Search for the cell housing the specified text and yield its (X, Y) center coordinate. 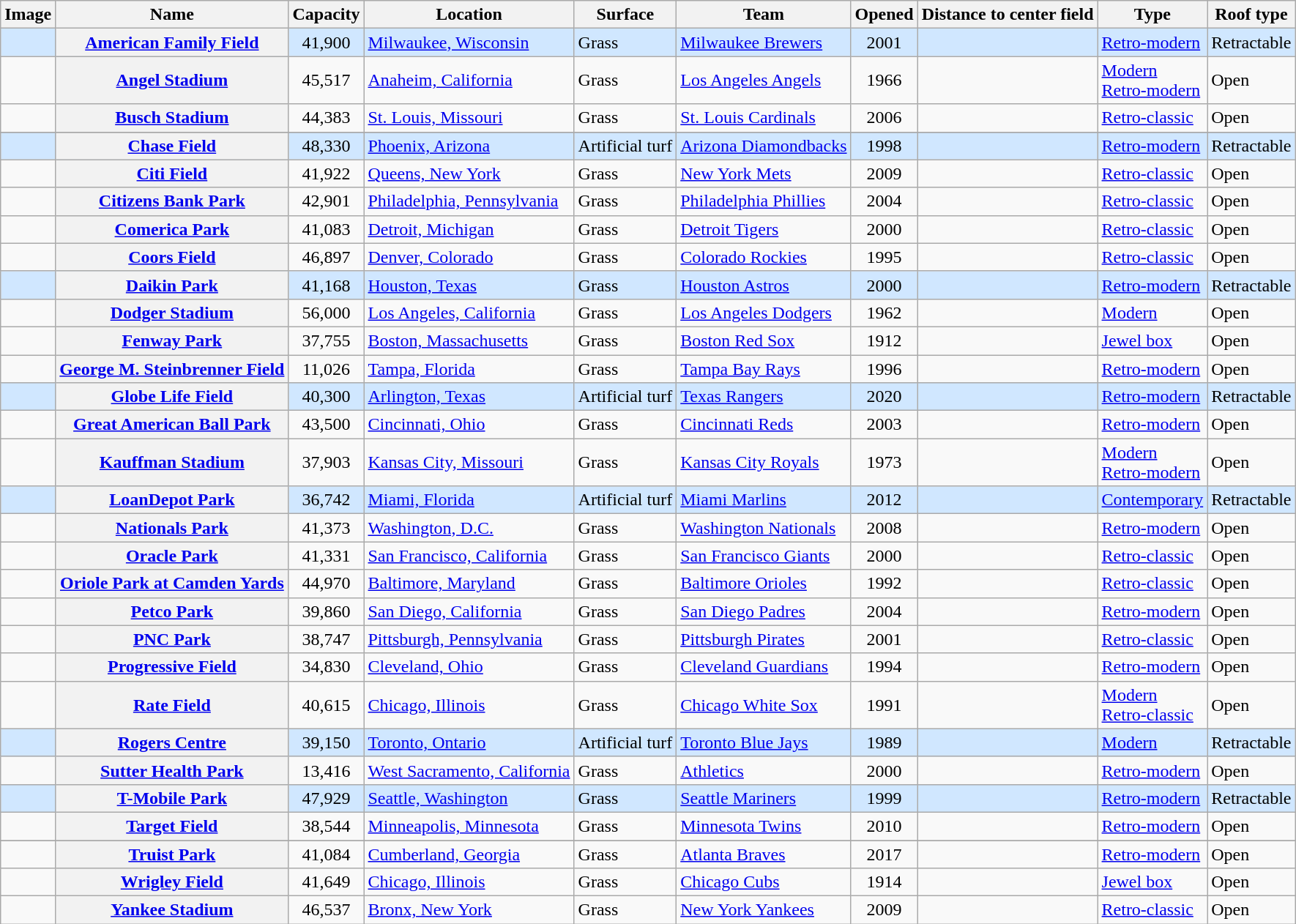
2003 (885, 425)
Sutter Health Park (172, 770)
41,168 (327, 285)
Toronto, Ontario (469, 742)
44,970 (327, 584)
Distance to center field (1008, 15)
Great American Ball Park (172, 425)
Atlanta Braves (764, 854)
Seattle, Washington (469, 798)
Cincinnati, Ohio (469, 425)
Wrigley Field (172, 882)
Citi Field (172, 174)
Bronx, New York (469, 910)
1999 (885, 798)
George M. Steinbrenner Field (172, 368)
Oracle Park (172, 556)
45,517 (327, 81)
Anaheim, California (469, 81)
Progressive Field (172, 667)
Busch Stadium (172, 118)
Citizens Bank Park (172, 201)
1914 (885, 882)
Colorado Rockies (764, 257)
37,755 (327, 340)
36,742 (327, 500)
Comerica Park (172, 229)
Yankee Stadium (172, 910)
Team (764, 15)
1998 (885, 146)
1966 (885, 81)
41,922 (327, 174)
Chase Field (172, 146)
St. Louis, Missouri (469, 118)
Houston Astros (764, 285)
2012 (885, 500)
1992 (885, 584)
41,373 (327, 528)
Cleveland, Ohio (469, 667)
1995 (885, 257)
47,929 (327, 798)
Baltimore Orioles (764, 584)
Miami, Florida (469, 500)
Toronto Blue Jays (764, 742)
38,544 (327, 826)
Los Angeles Angels (764, 81)
1912 (885, 340)
LoanDepot Park (172, 500)
Detroit Tigers (764, 229)
13,416 (327, 770)
Pittsburgh, Pennsylvania (469, 639)
Cumberland, Georgia (469, 854)
Coors Field (172, 257)
Cleveland Guardians (764, 667)
2017 (885, 854)
Tampa Bay Rays (764, 368)
PNC Park (172, 639)
Boston, Massachusetts (469, 340)
Daikin Park (172, 285)
41,083 (327, 229)
Arizona Diamondbacks (764, 146)
44,383 (327, 118)
43,500 (327, 425)
San Francisco, California (469, 556)
Texas Rangers (764, 397)
1994 (885, 667)
Kansas City, Missouri (469, 463)
Minneapolis, Minnesota (469, 826)
San Diego Padres (764, 611)
56,000 (327, 313)
Los Angeles, California (469, 313)
1989 (885, 742)
11,026 (327, 368)
Queens, New York (469, 174)
Image (28, 15)
West Sacramento, California (469, 770)
Tampa, Florida (469, 368)
34,830 (327, 667)
Detroit, Michigan (469, 229)
Washington, D.C. (469, 528)
1973 (885, 463)
46,897 (327, 257)
Capacity (327, 15)
Petco Park (172, 611)
Location (469, 15)
Seattle Mariners (764, 798)
ModernRetro-classic (1152, 704)
Milwaukee Brewers (764, 42)
Kauffman Stadium (172, 463)
41,084 (327, 854)
Nationals Park (172, 528)
Denver, Colorado (469, 257)
2008 (885, 528)
San Francisco Giants (764, 556)
Fenway Park (172, 340)
2020 (885, 397)
2006 (885, 118)
Houston, Texas (469, 285)
Oriole Park at Camden Yards (172, 584)
Contemporary (1152, 500)
Cincinnati Reds (764, 425)
Los Angeles Dodgers (764, 313)
48,330 (327, 146)
39,860 (327, 611)
46,537 (327, 910)
Rate Field (172, 704)
San Diego, California (469, 611)
Phoenix, Arizona (469, 146)
2010 (885, 826)
1962 (885, 313)
Rogers Centre (172, 742)
T-Mobile Park (172, 798)
Philadelphia Phillies (764, 201)
Chicago White Sox (764, 704)
Name (172, 15)
Kansas City Royals (764, 463)
41,900 (327, 42)
Surface (625, 15)
Truist Park (172, 854)
Chicago Cubs (764, 882)
Type (1152, 15)
37,903 (327, 463)
41,649 (327, 882)
Minnesota Twins (764, 826)
1991 (885, 704)
Opened (885, 15)
41,331 (327, 556)
38,747 (327, 639)
New York Mets (764, 174)
Washington Nationals (764, 528)
Miami Marlins (764, 500)
American Family Field (172, 42)
Angel Stadium (172, 81)
39,150 (327, 742)
St. Louis Cardinals (764, 118)
40,615 (327, 704)
Dodger Stadium (172, 313)
Roof type (1251, 15)
Globe Life Field (172, 397)
40,300 (327, 397)
Target Field (172, 826)
42,901 (327, 201)
Baltimore, Maryland (469, 584)
1996 (885, 368)
Philadelphia, Pennsylvania (469, 201)
New York Yankees (764, 910)
Athletics (764, 770)
Pittsburgh Pirates (764, 639)
Boston Red Sox (764, 340)
Arlington, Texas (469, 397)
Milwaukee, Wisconsin (469, 42)
